For the text-containing cell, return its midpoint in (X, Y) coordinate format. 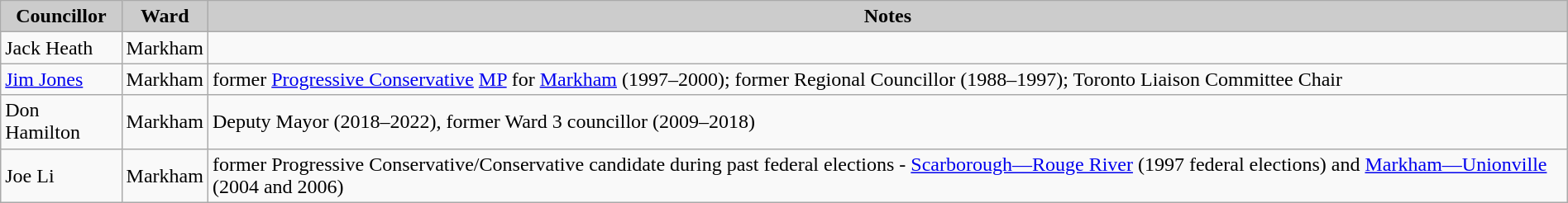
Jim Jones (61, 79)
Jack Heath (61, 48)
Don Hamilton (61, 122)
Joe Li (61, 175)
Deputy Mayor (2018–2022), former Ward 3 councillor (2009–2018) (887, 122)
former Progressive Conservative MP for Markham (1997–2000); former Regional Councillor (1988–1997); Toronto Liaison Committee Chair (887, 79)
Notes (887, 17)
Ward (165, 17)
Councillor (61, 17)
